Detect which cell encompasses the target text, then output its (x, y) center coordinate. 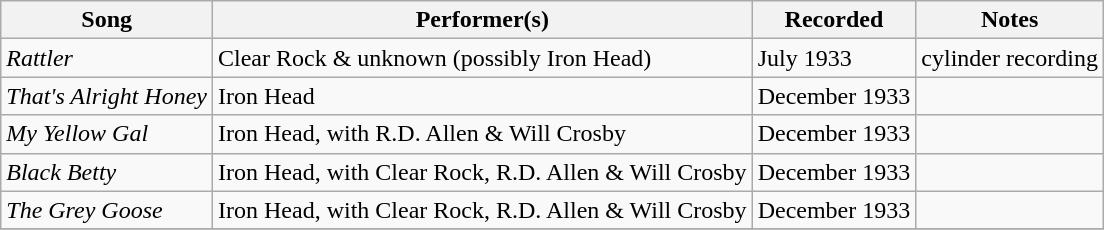
July 1933 (834, 58)
Clear Rock & unknown (possibly Iron Head) (483, 58)
Performer(s) (483, 20)
That's Alright Honey (107, 96)
Iron Head, with R.D. Allen & Will Crosby (483, 134)
Iron Head (483, 96)
Song (107, 20)
My Yellow Gal (107, 134)
cylinder recording (1010, 58)
Recorded (834, 20)
Notes (1010, 20)
The Grey Goose (107, 210)
Rattler (107, 58)
Black Betty (107, 172)
